Return the [x, y] coordinate for the center point of the cell that contains the specified text.  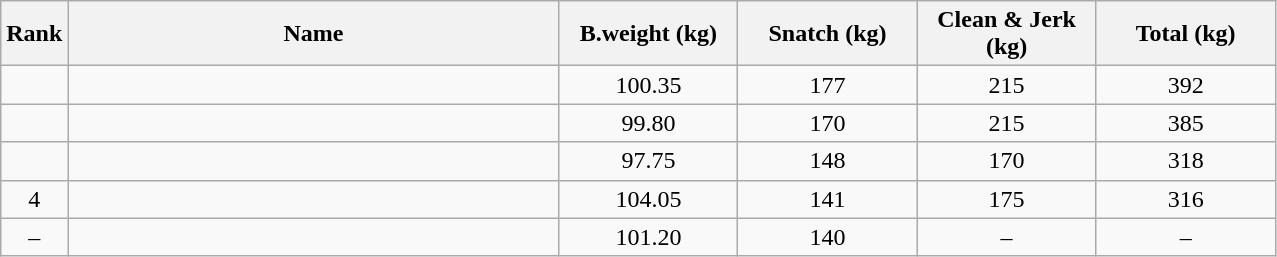
177 [828, 85]
99.80 [648, 123]
Snatch (kg) [828, 34]
104.05 [648, 199]
97.75 [648, 161]
100.35 [648, 85]
318 [1186, 161]
Total (kg) [1186, 34]
B.weight (kg) [648, 34]
Clean & Jerk (kg) [1006, 34]
385 [1186, 123]
4 [34, 199]
175 [1006, 199]
140 [828, 237]
148 [828, 161]
316 [1186, 199]
Rank [34, 34]
101.20 [648, 237]
141 [828, 199]
392 [1186, 85]
Name [314, 34]
